Pinpoint the cell where the given text exists, returning its [x, y] midpoint coordinate. 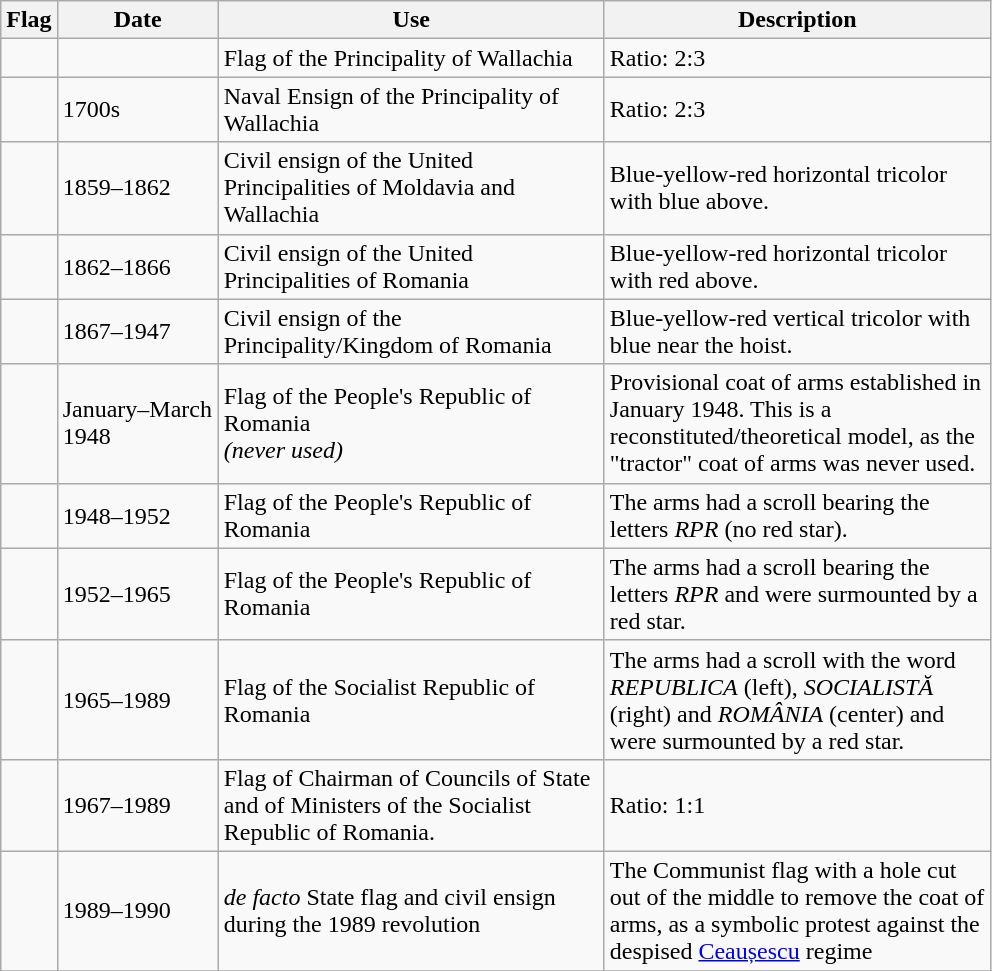
Flag of the Socialist Republic of Romania [411, 700]
Blue-yellow-red horizontal tricolor with blue above. [797, 188]
Naval Ensign of the Principality of Wallachia [411, 110]
Provisional coat of arms established in January 1948. This is a reconstituted/theoretical model, as the "tractor" coat of arms was never used. [797, 424]
Civil ensign of the Principality/Kingdom of Romania [411, 332]
Flag of the People's Republic of Romania(never used) [411, 424]
1859–1862 [138, 188]
1967–1989 [138, 805]
The arms had a scroll bearing the letters RPR (no red star). [797, 516]
The arms had a scroll with the word REPUBLICA (left), SOCIALISTĂ (right) and ROMÂNIA (center) and were surmounted by a red star. [797, 700]
Flag of Chairman of Councils of State and of Ministers of the Socialist Republic of Romania. [411, 805]
Flag [29, 20]
Ratio: 1:1 [797, 805]
Blue-yellow-red vertical tricolor with blue near the hoist. [797, 332]
1862–1866 [138, 266]
1965–1989 [138, 700]
de facto State flag and civil ensign during the 1989 revolution [411, 910]
1952–1965 [138, 594]
1948–1952 [138, 516]
Description [797, 20]
Flag of the Principality of Wallachia [411, 58]
The arms had a scroll bearing the letters RPR and were surmounted by a red star. [797, 594]
The Communist flag with a hole cut out of the middle to remove the coat of arms, as a symbolic protest against the despised Ceaușescu regime [797, 910]
Civil ensign of the United Principalities of Romania [411, 266]
January–March 1948 [138, 424]
Date [138, 20]
Use [411, 20]
Blue-yellow-red horizontal tricolor with red above. [797, 266]
1700s [138, 110]
1867–1947 [138, 332]
Civil ensign of the United Principalities of Moldavia and Wallachia [411, 188]
1989–1990 [138, 910]
